Output the (X, Y) coordinate of the center of the cell containing the given text.  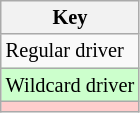
Wildcard driver (70, 85)
Key (70, 17)
Regular driver (70, 51)
